Capture the cell that displays the provided text and extract its [x, y] central coordinate. 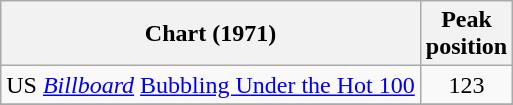
123 [466, 85]
US Billboard Bubbling Under the Hot 100 [211, 85]
Chart (1971) [211, 34]
Peakposition [466, 34]
